Provide the (x, y) coordinate of the cell's center where the given text is located.  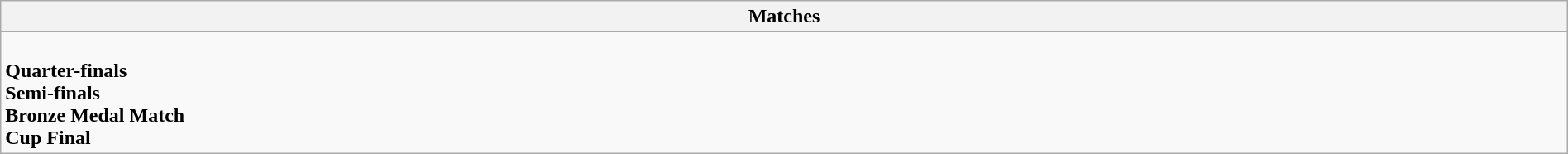
Quarter-finals Semi-finals Bronze Medal Match Cup Final (784, 93)
Matches (784, 17)
